Search for the cell housing the specified text and yield its [X, Y] center coordinate. 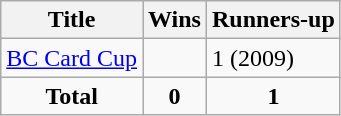
1 (2009) [273, 58]
Wins [174, 20]
Total [72, 96]
Title [72, 20]
1 [273, 96]
0 [174, 96]
Runners-up [273, 20]
BC Card Cup [72, 58]
